Return the (x, y) coordinate for the center point of the cell that contains the specified text.  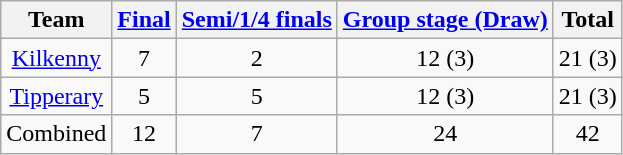
42 (588, 134)
2 (256, 58)
Semi/1/4 finals (256, 20)
Group stage (Draw) (445, 20)
24 (445, 134)
Tipperary (56, 96)
Combined (56, 134)
12 (144, 134)
Team (56, 20)
Kilkenny (56, 58)
Total (588, 20)
Final (144, 20)
